Detect which cell encompasses the target text, then output its [x, y] center coordinate. 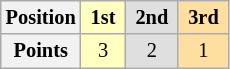
3 [104, 51]
Points [41, 51]
1st [104, 17]
2 [152, 51]
1 [203, 51]
3rd [203, 17]
2nd [152, 17]
Position [41, 17]
